Find where the given text appears and provide that cell's center as (X, Y) coordinate. 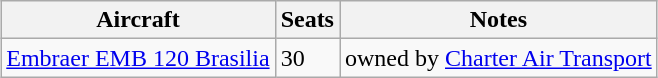
Seats (307, 20)
Aircraft (138, 20)
30 (307, 58)
Embraer EMB 120 Brasilia (138, 58)
owned by Charter Air Transport (499, 58)
Notes (499, 20)
